Extract the (x, y) coordinate from the center of the cell holding the provided text.  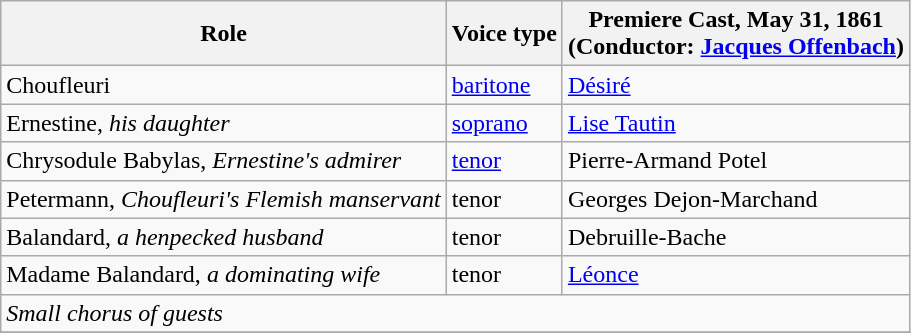
Role (224, 34)
Chrysodule Babylas, Ernestine's admirer (224, 161)
Georges Dejon-Marchand (736, 199)
Balandard, a henpecked husband (224, 237)
Madame Balandard, a dominating wife (224, 275)
soprano (504, 123)
Petermann, Choufleuri's Flemish manservant (224, 199)
Premiere Cast, May 31, 1861(Conductor: Jacques Offenbach) (736, 34)
baritone (504, 85)
Ernestine, his daughter (224, 123)
Voice type (504, 34)
Désiré (736, 85)
Debruille-Bache (736, 237)
Small chorus of guests (456, 313)
Lise Tautin (736, 123)
Léonce (736, 275)
Pierre-Armand Potel (736, 161)
Choufleuri (224, 85)
